Extract the [x, y] coordinate from the center of the cell holding the provided text.  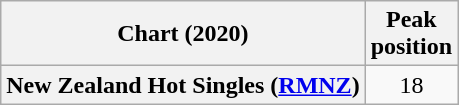
New Zealand Hot Singles (RMNZ) [183, 85]
Peakposition [411, 34]
18 [411, 85]
Chart (2020) [183, 34]
